Return the (x, y) coordinate for the center point of the cell that contains the specified text.  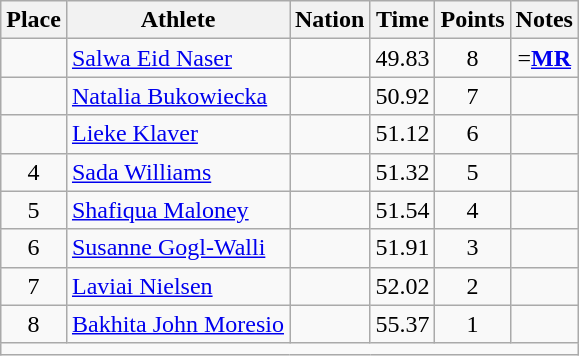
51.54 (402, 210)
=MR (544, 58)
2 (472, 286)
51.12 (402, 134)
Laviai Nielsen (178, 286)
Natalia Bukowiecka (178, 96)
Lieke Klaver (178, 134)
Place (34, 20)
55.37 (402, 324)
1 (472, 324)
Sada Williams (178, 172)
51.91 (402, 248)
50.92 (402, 96)
Athlete (178, 20)
52.02 (402, 286)
Nation (330, 20)
Susanne Gogl-Walli (178, 248)
Bakhita John Moresio (178, 324)
Shafiqua Maloney (178, 210)
Notes (544, 20)
Time (402, 20)
Points (472, 20)
51.32 (402, 172)
3 (472, 248)
49.83 (402, 58)
Salwa Eid Naser (178, 58)
